Output the [x, y] coordinate of the center of the cell containing the given text.  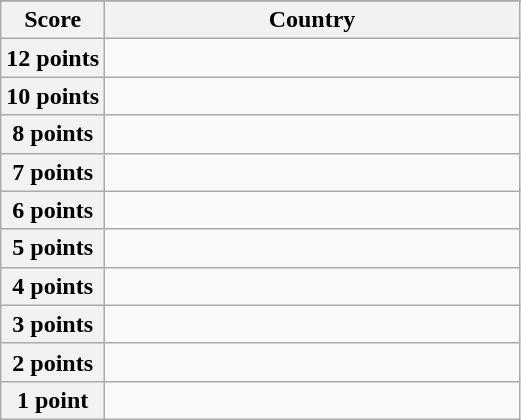
4 points [53, 286]
12 points [53, 58]
10 points [53, 96]
3 points [53, 324]
6 points [53, 210]
Country [312, 20]
8 points [53, 134]
1 point [53, 400]
2 points [53, 362]
7 points [53, 172]
5 points [53, 248]
Score [53, 20]
